From the cell containing the given text, extract its center point as (x, y) coordinate. 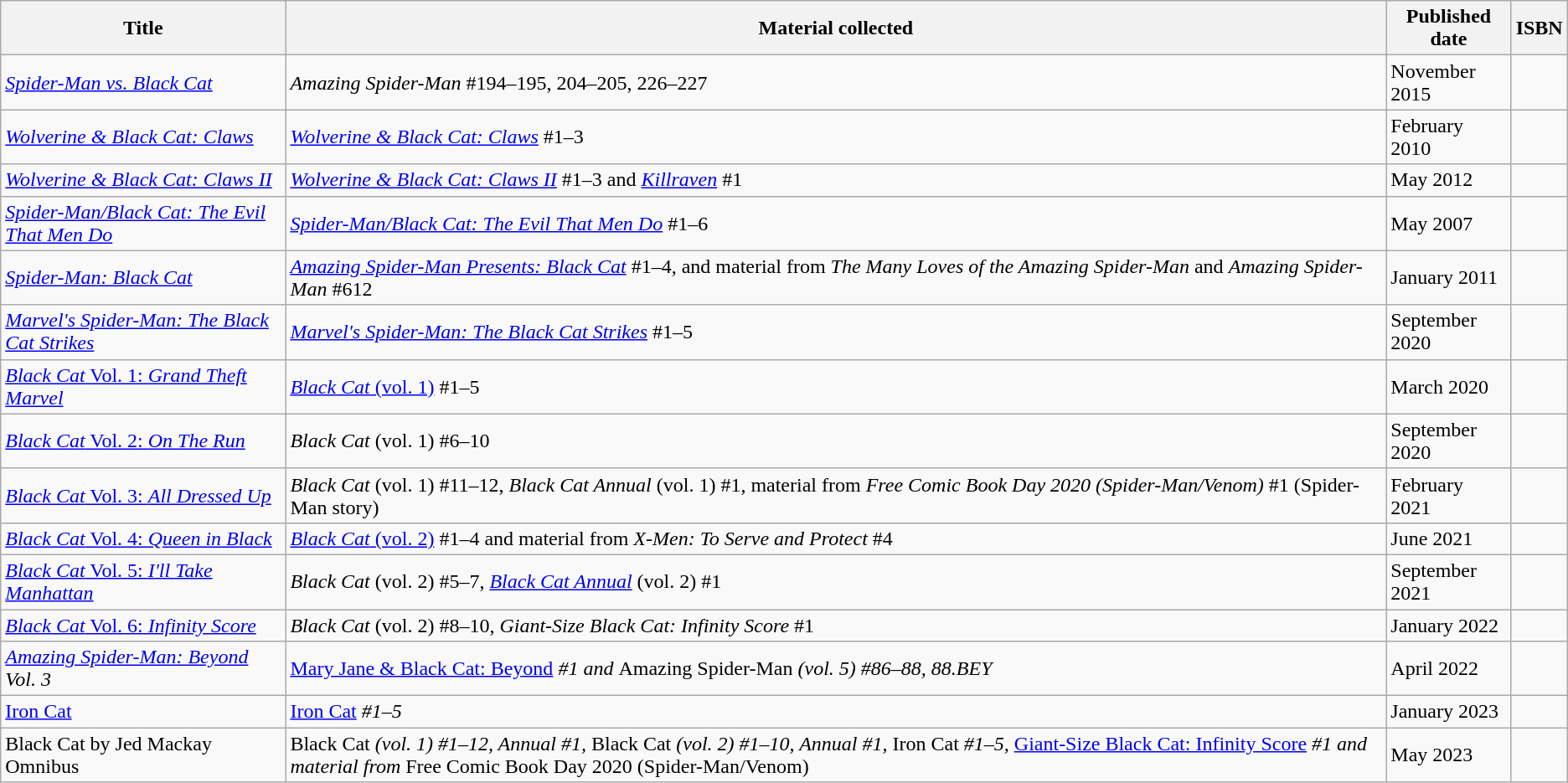
March 2020 (1449, 387)
Black Cat (vol. 1) #6–10 (836, 440)
January 2022 (1449, 626)
April 2022 (1449, 668)
Published date (1449, 28)
Black Cat (vol. 2) #8–10, Giant-Size Black Cat: Infinity Score #1 (836, 626)
Spider-Man/Black Cat: The Evil That Men Do #1–6 (836, 223)
November 2015 (1449, 82)
Spider-Man: Black Cat (143, 278)
Wolverine & Black Cat: Claws #1–3 (836, 137)
Wolverine & Black Cat: Claws (143, 137)
Black Cat by Jed Mackay Omnibus (143, 755)
Title (143, 28)
Black Cat Vol. 4: Queen in Black (143, 538)
Black Cat Vol. 2: On The Run (143, 440)
Mary Jane & Black Cat: Beyond #1 and Amazing Spider-Man (vol. 5) #86–88, 88.BEY (836, 668)
Amazing Spider-Man: Beyond Vol. 3 (143, 668)
Black Cat (vol. 1) #1–5 (836, 387)
Black Cat (vol. 2) #1–4 and material from X-Men: To Serve and Protect #4 (836, 538)
February 2021 (1449, 496)
Iron Cat (143, 712)
Wolverine & Black Cat: Claws II (143, 180)
ISBN (1540, 28)
Iron Cat #1–5 (836, 712)
Black Cat (vol. 2) #5–7, Black Cat Annual (vol. 2) #1 (836, 581)
Spider-Man vs. Black Cat (143, 82)
February 2010 (1449, 137)
Amazing Spider-Man Presents: Black Cat #1–4, and material from The Many Loves of the Amazing Spider-Man and Amazing Spider-Man #612 (836, 278)
Marvel's Spider-Man: The Black Cat Strikes (143, 332)
May 2012 (1449, 180)
Marvel's Spider-Man: The Black Cat Strikes #1–5 (836, 332)
Wolverine & Black Cat: Claws II #1–3 and Killraven #1 (836, 180)
Black Cat Vol. 5: I'll Take Manhattan (143, 581)
Material collected (836, 28)
Black Cat Vol. 1: Grand Theft Marvel (143, 387)
Black Cat Vol. 6: Infinity Score (143, 626)
Black Cat Vol. 3: All Dressed Up (143, 496)
May 2007 (1449, 223)
June 2021 (1449, 538)
September 2021 (1449, 581)
Spider-Man/Black Cat: The Evil That Men Do (143, 223)
May 2023 (1449, 755)
January 2023 (1449, 712)
Amazing Spider-Man #194–195, 204–205, 226–227 (836, 82)
January 2011 (1449, 278)
Black Cat (vol. 1) #11–12, Black Cat Annual (vol. 1) #1, material from Free Comic Book Day 2020 (Spider-Man/Venom) #1 (Spider-Man story) (836, 496)
